Return the (x, y) coordinate for the center point of the cell that contains the specified text.  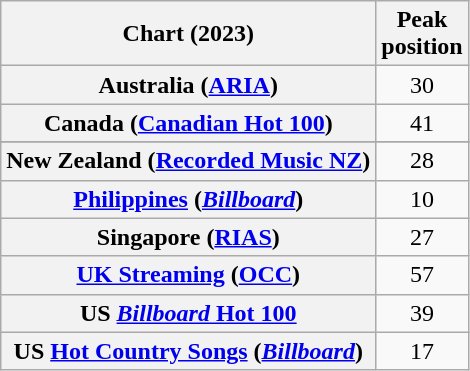
US Hot Country Songs (Billboard) (188, 351)
27 (422, 237)
Chart (2023) (188, 34)
Australia (ARIA) (188, 85)
28 (422, 161)
30 (422, 85)
17 (422, 351)
Peakposition (422, 34)
10 (422, 199)
57 (422, 275)
Singapore (RIAS) (188, 237)
New Zealand (Recorded Music NZ) (188, 161)
UK Streaming (OCC) (188, 275)
Philippines (Billboard) (188, 199)
US Billboard Hot 100 (188, 313)
Canada (Canadian Hot 100) (188, 123)
39 (422, 313)
41 (422, 123)
